Return (x, y) of the center of cell containing provided text 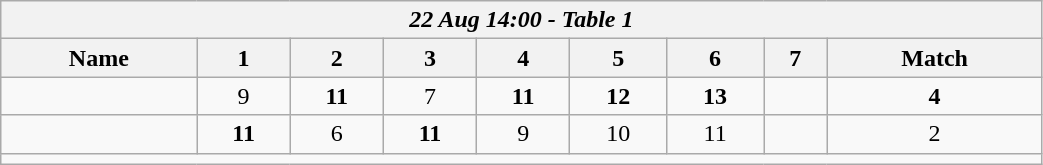
22 Aug 14:00 - Table 1 (522, 20)
3 (430, 58)
1 (244, 58)
5 (618, 58)
12 (618, 96)
Match (934, 58)
Name (99, 58)
10 (618, 134)
13 (716, 96)
